Search for the cell housing the specified text and yield its [X, Y] center coordinate. 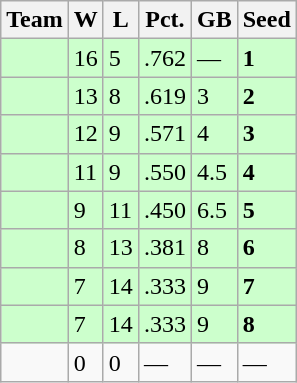
6 [266, 248]
4.5 [214, 172]
.450 [164, 210]
L [120, 20]
.381 [164, 248]
Seed [266, 20]
W [86, 20]
GB [214, 20]
.550 [164, 172]
6.5 [214, 210]
2 [266, 96]
12 [86, 134]
16 [86, 58]
.571 [164, 134]
Pct. [164, 20]
.762 [164, 58]
Team [35, 20]
.619 [164, 96]
1 [266, 58]
